Determine the [X, Y] coordinate at the center of the cell enclosing the given text.  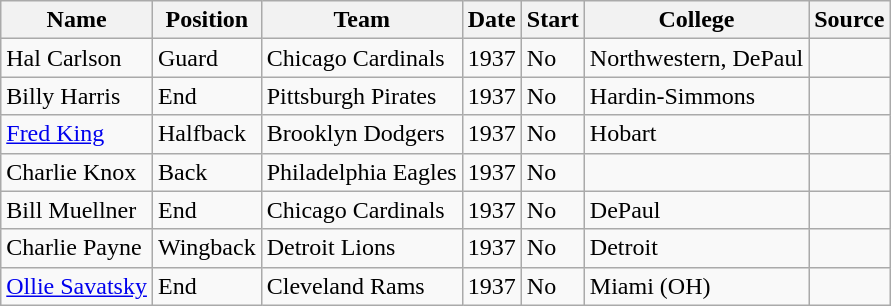
Date [492, 20]
Detroit Lions [362, 248]
Pittsburgh Pirates [362, 96]
Hal Carlson [77, 58]
Back [206, 172]
Name [77, 20]
Wingback [206, 248]
Miami (OH) [696, 286]
Guard [206, 58]
Cleveland Rams [362, 286]
Northwestern, DePaul [696, 58]
Hardin-Simmons [696, 96]
College [696, 20]
Charlie Payne [77, 248]
Source [850, 20]
Brooklyn Dodgers [362, 134]
Team [362, 20]
Halfback [206, 134]
Start [552, 20]
Ollie Savatsky [77, 286]
DePaul [696, 210]
Fred King [77, 134]
Position [206, 20]
Detroit [696, 248]
Billy Harris [77, 96]
Bill Muellner [77, 210]
Hobart [696, 134]
Charlie Knox [77, 172]
Philadelphia Eagles [362, 172]
